Locate the cell with the specified text and output its [X, Y] center coordinate. 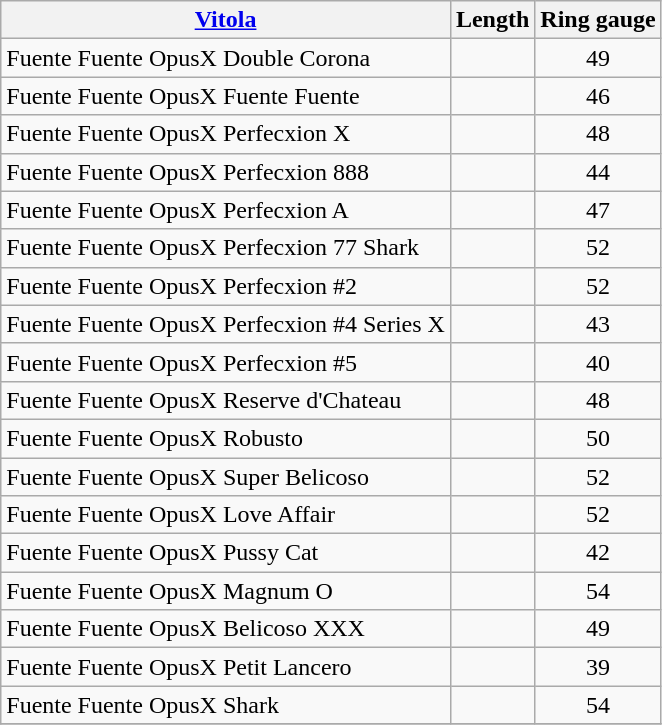
47 [598, 210]
Length [492, 20]
Fuente Fuente OpusX Perfecxion #4 Series X [226, 324]
43 [598, 324]
50 [598, 438]
Fuente Fuente OpusX Perfecxion X [226, 134]
39 [598, 667]
Fuente Fuente OpusX Shark [226, 705]
Fuente Fuente OpusX Belicoso XXX [226, 629]
Fuente Fuente OpusX Pussy Cat [226, 553]
Fuente Fuente OpusX Super Belicoso [226, 477]
Fuente Fuente OpusX Perfecxion A [226, 210]
Fuente Fuente OpusX Perfecxion #2 [226, 286]
40 [598, 362]
46 [598, 96]
Fuente Fuente OpusX Robusto [226, 438]
Fuente Fuente OpusX Petit Lancero [226, 667]
Ring gauge [598, 20]
Fuente Fuente OpusX Fuente Fuente [226, 96]
Fuente Fuente OpusX Reserve d'Chateau [226, 400]
Fuente Fuente OpusX Magnum O [226, 591]
Fuente Fuente OpusX Double Corona [226, 58]
Vitola [226, 20]
Fuente Fuente OpusX Perfecxion 888 [226, 172]
Fuente Fuente OpusX Perfecxion 77 Shark [226, 248]
Fuente Fuente OpusX Love Affair [226, 515]
42 [598, 553]
Fuente Fuente OpusX Perfecxion #5 [226, 362]
44 [598, 172]
